Locate the cell with the specified text and output its (X, Y) center coordinate. 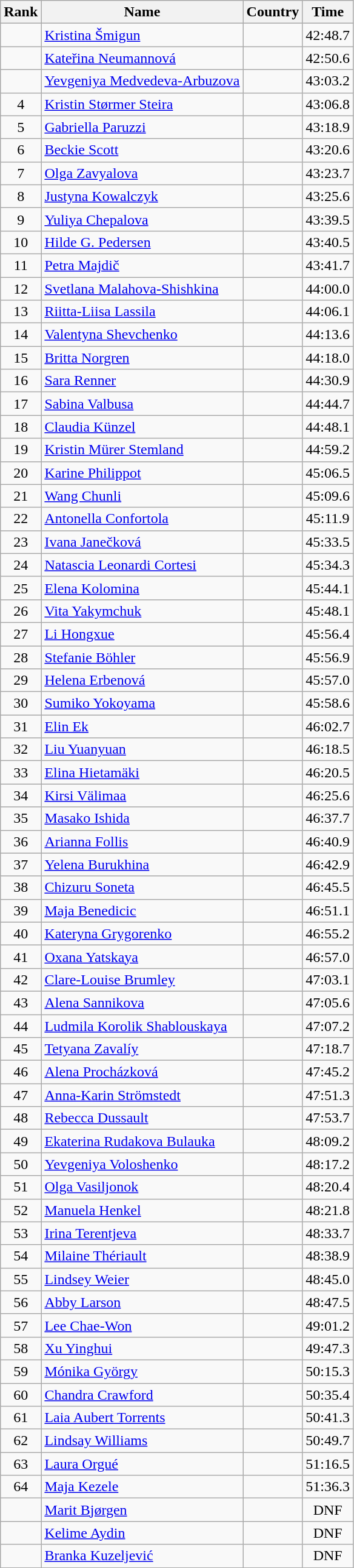
7 (21, 173)
46:18.5 (328, 749)
Antonella Confortola (142, 519)
Kelime Aydin (142, 1533)
Maja Kezele (142, 1487)
36 (21, 842)
6 (21, 150)
44:44.7 (328, 404)
41 (21, 957)
Arianna Follis (142, 842)
Ivana Janečková (142, 542)
46:37.7 (328, 819)
Abby Larson (142, 1302)
Masako Ishida (142, 819)
5 (21, 127)
45 (21, 1049)
Liu Yuanyuan (142, 749)
46:57.0 (328, 957)
Laura Orgué (142, 1464)
Olga Vasiljonok (142, 1187)
Irina Terentjeva (142, 1233)
32 (21, 749)
Riitta-Liisa Lassila (142, 312)
43:40.5 (328, 242)
Ludmila Korolik Shablouskaya (142, 1026)
60 (21, 1394)
46:55.2 (328, 934)
48:20.4 (328, 1187)
46 (21, 1072)
45:44.1 (328, 588)
62 (21, 1441)
13 (21, 312)
48:38.9 (328, 1256)
Olga Zavyalova (142, 173)
43:41.7 (328, 265)
Laia Aubert Torrents (142, 1418)
45:09.6 (328, 496)
42 (21, 980)
Sumiko Yokoyama (142, 703)
51:16.5 (328, 1464)
11 (21, 265)
Marit Bjørgen (142, 1510)
43:03.2 (328, 81)
Sara Renner (142, 381)
17 (21, 404)
Oxana Yatskaya (142, 957)
50:41.3 (328, 1418)
54 (21, 1256)
46:45.5 (328, 888)
Yelena Burukhina (142, 865)
43:39.5 (328, 219)
19 (21, 450)
43:18.9 (328, 127)
45:58.6 (328, 703)
Lindsay Williams (142, 1441)
49:01.2 (328, 1325)
Kristina Šmigun (142, 35)
Wang Chunli (142, 496)
Beckie Scott (142, 150)
Yuliya Chepalova (142, 219)
49:47.3 (328, 1348)
Clare-Louise Brumley (142, 980)
44 (21, 1026)
49 (21, 1141)
45:56.4 (328, 634)
46:20.5 (328, 772)
Kristin Størmer Steira (142, 104)
46:02.7 (328, 726)
Manuela Henkel (142, 1210)
29 (21, 680)
45:57.0 (328, 680)
42:48.7 (328, 35)
47:03.1 (328, 980)
63 (21, 1464)
Country (273, 12)
47:07.2 (328, 1026)
Gabriella Paruzzi (142, 127)
22 (21, 519)
48:09.2 (328, 1141)
23 (21, 542)
44:30.9 (328, 381)
Branka Kuzeljević (142, 1556)
43:25.6 (328, 196)
Maja Benedicic (142, 911)
Yevgeniya Voloshenko (142, 1164)
47:51.3 (328, 1095)
20 (21, 473)
Kristin Mürer Stemland (142, 450)
55 (21, 1279)
48 (21, 1118)
46:51.1 (328, 911)
25 (21, 588)
48:45.0 (328, 1279)
Li Hongxue (142, 634)
58 (21, 1348)
43:06.8 (328, 104)
Milaine Thériault (142, 1256)
45:06.5 (328, 473)
4 (21, 104)
Lee Chae-Won (142, 1325)
52 (21, 1210)
50 (21, 1164)
Justyna Kowalczyk (142, 196)
8 (21, 196)
10 (21, 242)
Petra Majdič (142, 265)
35 (21, 819)
Claudia Künzel (142, 427)
46:40.9 (328, 842)
45:11.9 (328, 519)
34 (21, 796)
57 (21, 1325)
51:36.3 (328, 1487)
44:18.0 (328, 358)
44:48.1 (328, 427)
61 (21, 1418)
28 (21, 657)
Karine Philippot (142, 473)
45:48.1 (328, 611)
Chandra Crawford (142, 1394)
56 (21, 1302)
Sabina Valbusa (142, 404)
Kateřina Neumannová (142, 58)
40 (21, 934)
30 (21, 703)
48:21.8 (328, 1210)
Kateryna Grygorenko (142, 934)
Svetlana Malahova-Shishkina (142, 289)
Stefanie Böhler (142, 657)
47:45.2 (328, 1072)
Hilde G. Pedersen (142, 242)
Tetyana Zavalíy (142, 1049)
48:33.7 (328, 1233)
24 (21, 565)
Chizuru Soneta (142, 888)
47:05.6 (328, 1003)
Yevgeniya Medvedeva-Arbuzova (142, 81)
Helena Erbenová (142, 680)
31 (21, 726)
48:47.5 (328, 1302)
50:49.7 (328, 1441)
Rank (21, 12)
18 (21, 427)
44:06.1 (328, 312)
Alena Sannikova (142, 1003)
43 (21, 1003)
46:42.9 (328, 865)
50:35.4 (328, 1394)
26 (21, 611)
9 (21, 219)
37 (21, 865)
46:25.6 (328, 796)
Lindsey Weier (142, 1279)
47:53.7 (328, 1118)
44:13.6 (328, 335)
Anna-Karin Strömstedt (142, 1095)
43:23.7 (328, 173)
45:34.3 (328, 565)
Alena Procházková (142, 1072)
Rebecca Dussault (142, 1118)
Elina Hietamäki (142, 772)
16 (21, 381)
33 (21, 772)
45:56.9 (328, 657)
Mónika György (142, 1371)
Name (142, 12)
45:33.5 (328, 542)
42:50.6 (328, 58)
38 (21, 888)
Natascia Leonardi Cortesi (142, 565)
44:00.0 (328, 289)
51 (21, 1187)
Ekaterina Rudakova Bulauka (142, 1141)
Elena Kolomina (142, 588)
47 (21, 1095)
27 (21, 634)
Elin Ek (142, 726)
Kirsi Välimaa (142, 796)
59 (21, 1371)
12 (21, 289)
48:17.2 (328, 1164)
39 (21, 911)
14 (21, 335)
15 (21, 358)
53 (21, 1233)
21 (21, 496)
64 (21, 1487)
Valentyna Shevchenko (142, 335)
Xu Yinghui (142, 1348)
47:18.7 (328, 1049)
Britta Norgren (142, 358)
Vita Yakymchuk (142, 611)
Time (328, 12)
50:15.3 (328, 1371)
43:20.6 (328, 150)
44:59.2 (328, 450)
